Determine the [x, y] coordinate at the center of the cell enclosing the given text.  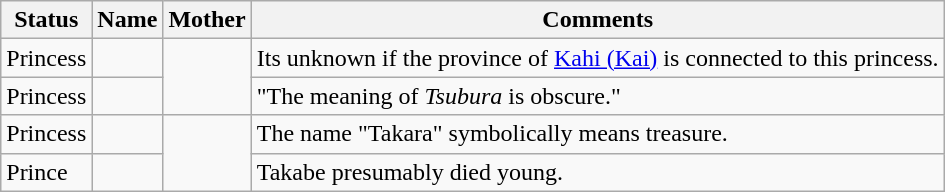
Comments [598, 20]
Mother [207, 20]
Name [128, 20]
The name "Takara" symbolically means treasure. [598, 134]
Its unknown if the province of Kahi (Kai) is connected to this princess. [598, 58]
Prince [46, 172]
Status [46, 20]
Takabe presumably died young. [598, 172]
"The meaning of Tsubura is obscure." [598, 96]
